Output the [X, Y] coordinate of the center of the cell containing the given text.  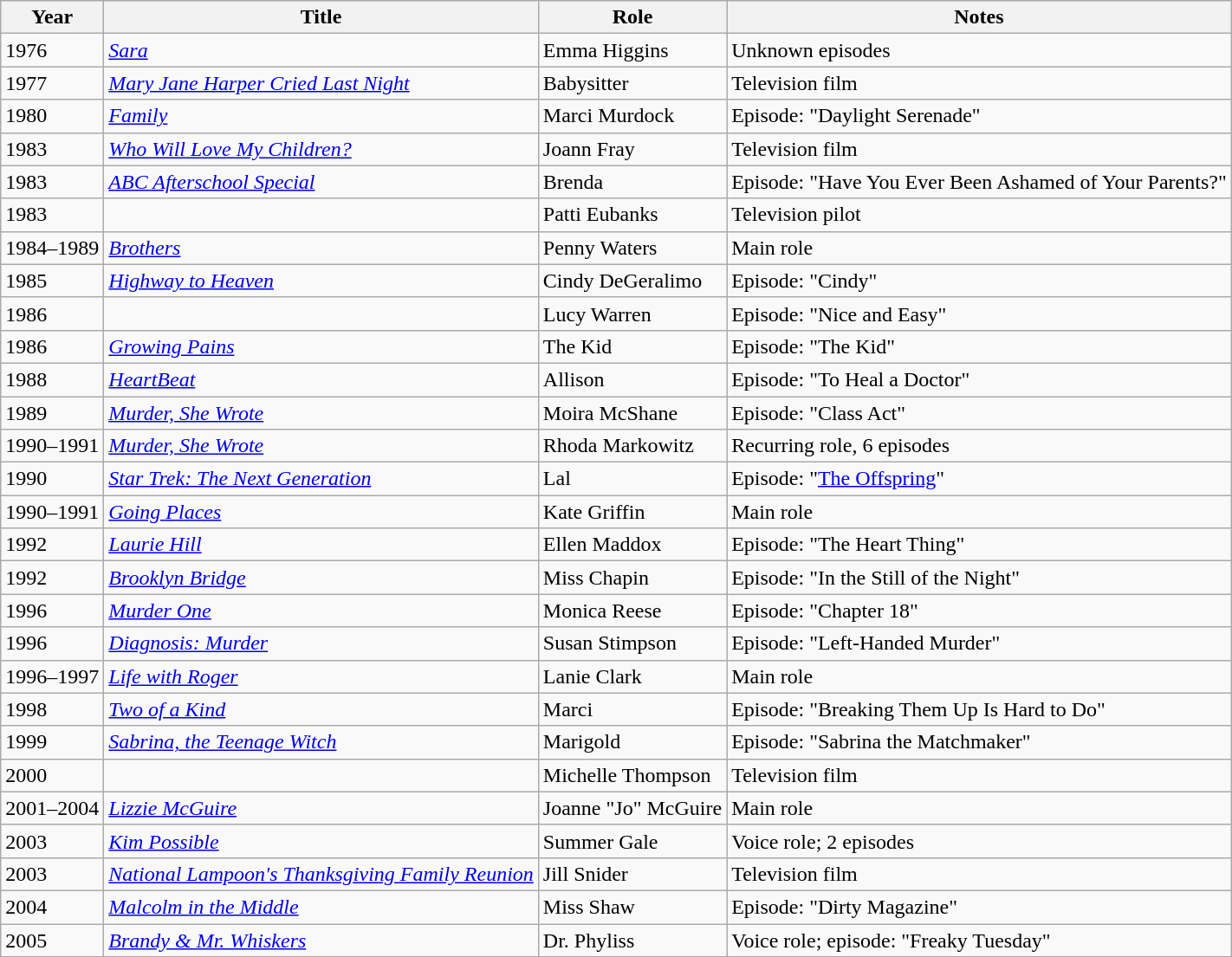
Dr. Phyliss [632, 940]
Star Trek: The Next Generation [321, 479]
Joanne "Jo" McGuire [632, 808]
Two of a Kind [321, 709]
1999 [52, 742]
Role [632, 17]
National Lampoon's Thanksgiving Family Reunion [321, 874]
Marci [632, 709]
Jill Snider [632, 874]
Lizzie McGuire [321, 808]
Going Places [321, 512]
Episode: "In the Still of the Night" [979, 578]
Episode: "Breaking Them Up Is Hard to Do" [979, 709]
Episode: "The Offspring" [979, 479]
Babysitter [632, 83]
Life with Roger [321, 676]
Sara [321, 50]
Highway to Heaven [321, 281]
Cindy DeGeralimo [632, 281]
Lucy Warren [632, 314]
Title [321, 17]
Ellen Maddox [632, 545]
Television pilot [979, 215]
Episode: "Dirty Magazine" [979, 907]
Miss Chapin [632, 578]
Episode: "To Heal a Doctor" [979, 379]
Emma Higgins [632, 50]
Recurring role, 6 episodes [979, 446]
1996–1997 [52, 676]
Episode: "Cindy" [979, 281]
Marci Murdock [632, 116]
1989 [52, 413]
Notes [979, 17]
Diagnosis: Murder [321, 643]
Michelle Thompson [632, 775]
1998 [52, 709]
Lal [632, 479]
Episode: "Left-Handed Murder" [979, 643]
Episode: "Have You Ever Been Ashamed of Your Parents?" [979, 182]
Unknown episodes [979, 50]
Marigold [632, 742]
Episode: "Daylight Serenade" [979, 116]
The Kid [632, 346]
Year [52, 17]
Kim Possible [321, 841]
Episode: "Class Act" [979, 413]
Lanie Clark [632, 676]
1977 [52, 83]
Episode: "The Kid" [979, 346]
Kate Griffin [632, 512]
Episode: "Nice and Easy" [979, 314]
Voice role; episode: "Freaky Tuesday" [979, 940]
Moira McShane [632, 413]
1985 [52, 281]
Who Will Love My Children? [321, 149]
1980 [52, 116]
Episode: "Chapter 18" [979, 611]
Episode: "The Heart Thing" [979, 545]
Monica Reese [632, 611]
Allison [632, 379]
Penny Waters [632, 248]
Sabrina, the Teenage Witch [321, 742]
Mary Jane Harper Cried Last Night [321, 83]
Joann Fray [632, 149]
Family [321, 116]
Laurie Hill [321, 545]
Growing Pains [321, 346]
1988 [52, 379]
Brooklyn Bridge [321, 578]
Malcolm in the Middle [321, 907]
Miss Shaw [632, 907]
HeartBeat [321, 379]
Rhoda Markowitz [632, 446]
2001–2004 [52, 808]
Summer Gale [632, 841]
2005 [52, 940]
2004 [52, 907]
ABC Afterschool Special [321, 182]
2000 [52, 775]
Murder One [321, 611]
1984–1989 [52, 248]
Brandy & Mr. Whiskers [321, 940]
1990 [52, 479]
Patti Eubanks [632, 215]
Brenda [632, 182]
1976 [52, 50]
Susan Stimpson [632, 643]
Voice role; 2 episodes [979, 841]
Episode: "Sabrina the Matchmaker" [979, 742]
Brothers [321, 248]
